Capture the cell that displays the provided text and extract its (X, Y) central coordinate. 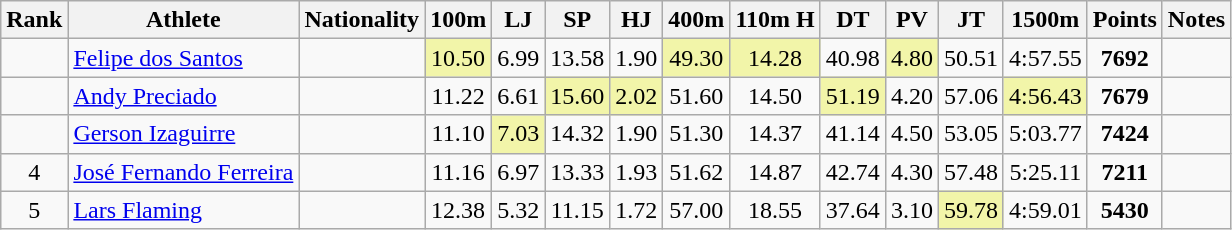
5:25.11 (1045, 172)
JT (970, 20)
5:03.77 (1045, 134)
4.80 (912, 58)
42.74 (852, 172)
14.87 (775, 172)
Gerson Izaguirre (184, 134)
110m H (775, 20)
4.30 (912, 172)
18.55 (775, 210)
100m (458, 20)
HJ (636, 20)
4 (34, 172)
1.93 (636, 172)
13.33 (578, 172)
57.00 (696, 210)
14.37 (775, 134)
6.99 (518, 58)
14.28 (775, 58)
11.15 (578, 210)
4:59.01 (1045, 210)
400m (696, 20)
10.50 (458, 58)
51.62 (696, 172)
SP (578, 20)
51.60 (696, 96)
14.50 (775, 96)
11.10 (458, 134)
PV (912, 20)
4.50 (912, 134)
37.64 (852, 210)
53.05 (970, 134)
6.97 (518, 172)
7692 (1124, 58)
51.30 (696, 134)
DT (852, 20)
11.16 (458, 172)
7.03 (518, 134)
57.48 (970, 172)
4:57.55 (1045, 58)
5.32 (518, 210)
Athlete (184, 20)
14.32 (578, 134)
2.02 (636, 96)
41.14 (852, 134)
7679 (1124, 96)
15.60 (578, 96)
Notes (1196, 20)
5430 (1124, 210)
7424 (1124, 134)
LJ (518, 20)
13.58 (578, 58)
Felipe dos Santos (184, 58)
Lars Flaming (184, 210)
40.98 (852, 58)
59.78 (970, 210)
José Fernando Ferreira (184, 172)
49.30 (696, 58)
Rank (34, 20)
1.72 (636, 210)
Nationality (362, 20)
4:56.43 (1045, 96)
1500m (1045, 20)
12.38 (458, 210)
11.22 (458, 96)
4.20 (912, 96)
6.61 (518, 96)
Andy Preciado (184, 96)
Points (1124, 20)
51.19 (852, 96)
3.10 (912, 210)
7211 (1124, 172)
50.51 (970, 58)
57.06 (970, 96)
5 (34, 210)
